Determine the [x, y] coordinate at the center of the cell enclosing the given text.  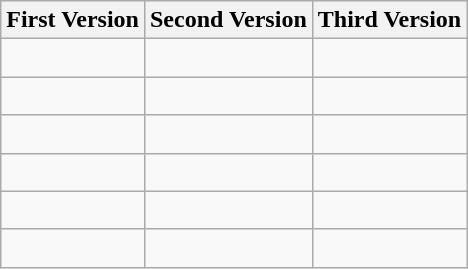
Third Version [389, 20]
Second Version [228, 20]
First Version [73, 20]
